Locate the cell with the specified text and output its (x, y) center coordinate. 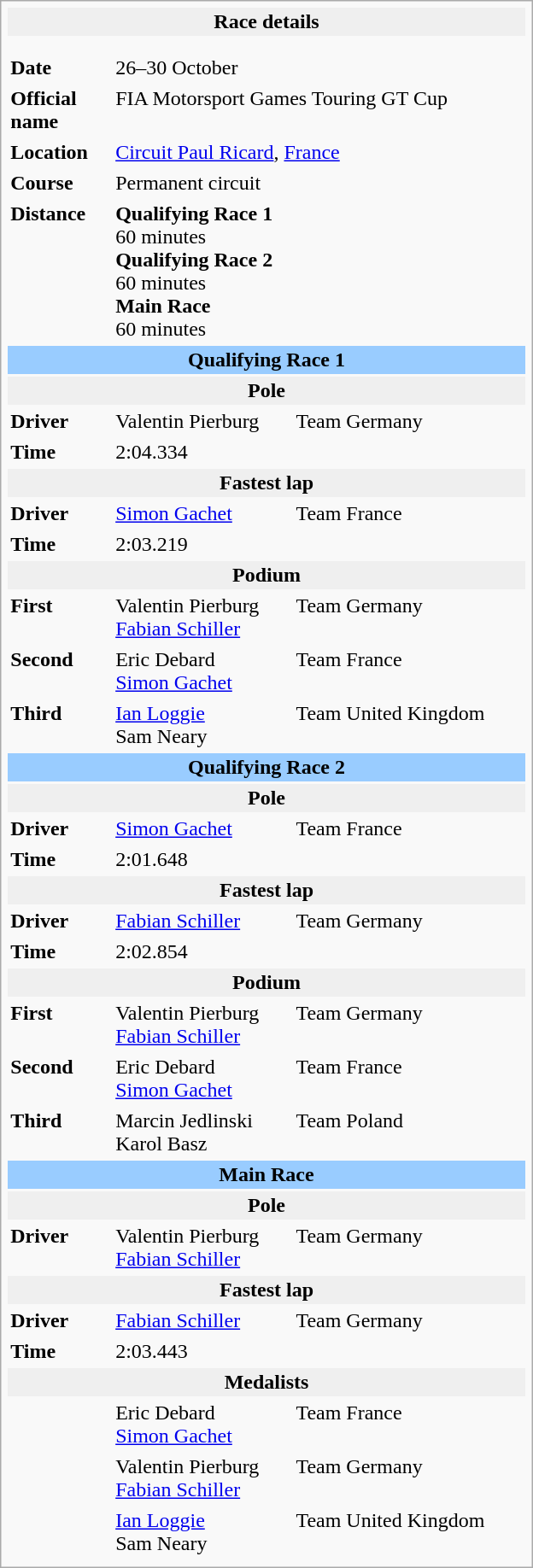
Course (59, 183)
Qualifying Race 1 (266, 360)
Permanent circuit (319, 183)
Medalists (266, 1382)
2:01.648 (319, 859)
FIA Motorsport Games Touring GT Cup (319, 110)
2:03.443 (319, 1351)
2:04.334 (319, 453)
26–30 October (202, 68)
Location (59, 152)
Circuit Paul Ricard, France (319, 152)
Qualifying Race 160 minutesQualifying Race 260 minutesMain Race60 minutes (319, 272)
Valentin Pierburg (202, 422)
2:03.219 (319, 545)
Distance (59, 272)
Race details (266, 22)
Main Race (266, 1175)
Date (59, 68)
2:02.854 (319, 951)
Team Poland (408, 1132)
Official name (59, 110)
Marcin Jedlinski Karol Basz (202, 1132)
Qualifying Race 2 (266, 767)
